Detect which cell encompasses the target text, then output its [X, Y] center coordinate. 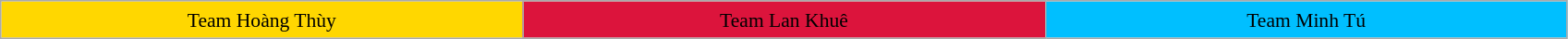
Team Minh Tú [1307, 19]
Team Lan Khuê [784, 19]
Team Hoàng Thùy [262, 19]
